From the cell containing the given text, extract its center point as (x, y) coordinate. 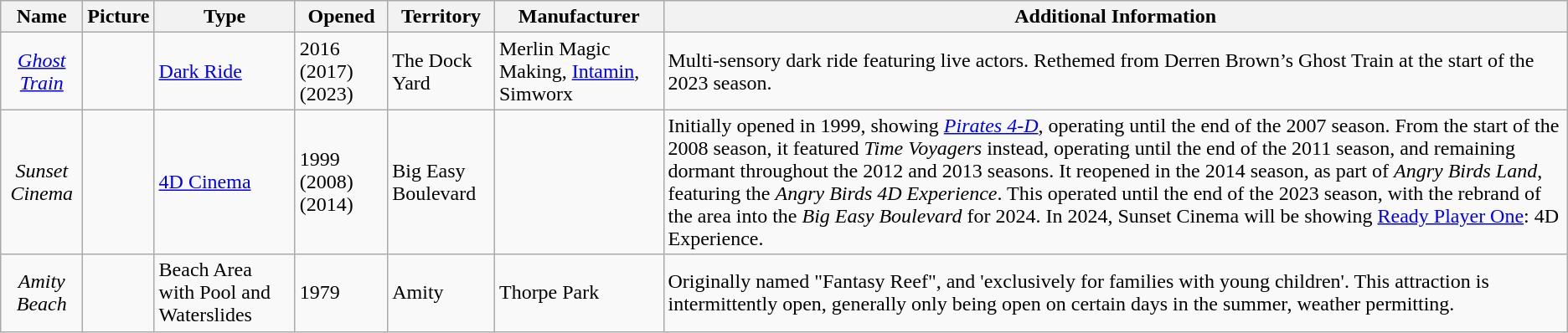
Sunset Cinema (42, 182)
Multi-sensory dark ride featuring live actors. Rethemed from Derren Brown’s Ghost Train at the start of the 2023 season. (1116, 71)
Big Easy Boulevard (441, 182)
Picture (119, 17)
Thorpe Park (579, 293)
4D Cinema (224, 182)
Manufacturer (579, 17)
Ghost Train (42, 71)
1979 (341, 293)
Dark Ride (224, 71)
Type (224, 17)
Territory (441, 17)
Additional Information (1116, 17)
2016 (2017) (2023) (341, 71)
1999 (2008) (2014) (341, 182)
Name (42, 17)
Amity Beach (42, 293)
Opened (341, 17)
The Dock Yard (441, 71)
Amity (441, 293)
Beach Area with Pool and Waterslides (224, 293)
Merlin Magic Making, Intamin, Simworx (579, 71)
